Determine the (X, Y) coordinate at the center of the cell enclosing the given text.  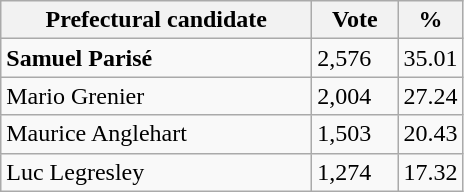
Mario Grenier (156, 96)
Samuel Parisé (156, 58)
2,004 (355, 96)
% (430, 20)
Luc Legresley (156, 172)
35.01 (430, 58)
27.24 (430, 96)
20.43 (430, 134)
1,274 (355, 172)
Prefectural candidate (156, 20)
2,576 (355, 58)
17.32 (430, 172)
Maurice Anglehart (156, 134)
1,503 (355, 134)
Vote (355, 20)
